For the text-containing cell, return its midpoint in [X, Y] coordinate format. 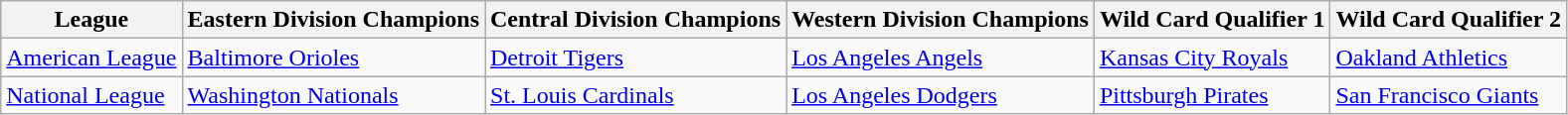
St. Louis Cardinals [636, 95]
Los Angeles Angels [941, 57]
Pittsburgh Pirates [1212, 95]
Kansas City Royals [1212, 57]
Washington Nationals [333, 95]
Wild Card Qualifier 2 [1449, 20]
Oakland Athletics [1449, 57]
Western Division Champions [941, 20]
League [91, 20]
Central Division Champions [636, 20]
Los Angeles Dodgers [941, 95]
Wild Card Qualifier 1 [1212, 20]
San Francisco Giants [1449, 95]
Eastern Division Champions [333, 20]
Detroit Tigers [636, 57]
American League [91, 57]
Baltimore Orioles [333, 57]
National League [91, 95]
